From the cell containing the given text, extract its center point as [x, y] coordinate. 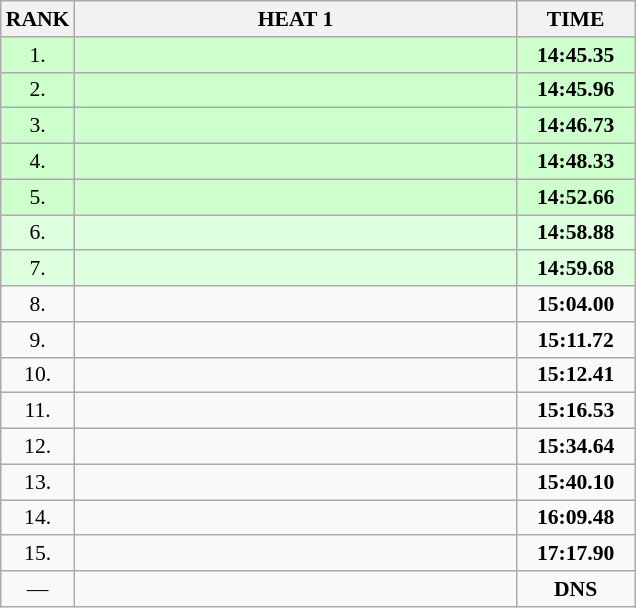
7. [38, 269]
9. [38, 340]
— [38, 589]
15:16.53 [576, 411]
17:17.90 [576, 554]
15:34.64 [576, 447]
3. [38, 126]
15. [38, 554]
15:40.10 [576, 482]
RANK [38, 19]
10. [38, 375]
4. [38, 162]
11. [38, 411]
14:45.96 [576, 90]
15:12.41 [576, 375]
1. [38, 55]
14:46.73 [576, 126]
2. [38, 90]
14:59.68 [576, 269]
15:04.00 [576, 304]
6. [38, 233]
13. [38, 482]
14:52.66 [576, 197]
HEAT 1 [295, 19]
15:11.72 [576, 340]
DNS [576, 589]
14:58.88 [576, 233]
12. [38, 447]
14:45.35 [576, 55]
TIME [576, 19]
14. [38, 518]
5. [38, 197]
16:09.48 [576, 518]
8. [38, 304]
14:48.33 [576, 162]
